Extract the [x, y] coordinate from the center of the cell holding the provided text.  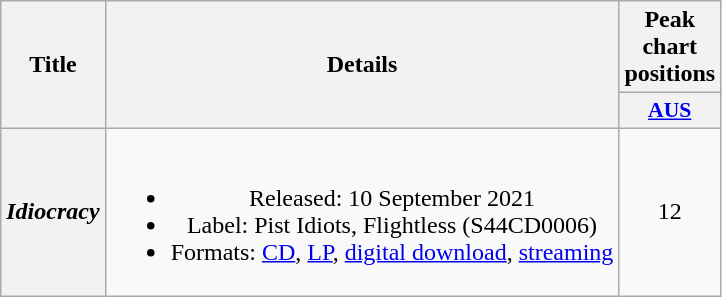
Idiocracy [53, 212]
Peak chart positions [670, 47]
Details [362, 65]
Released: 10 September 2021Label: Pist Idiots, Flightless (S44CD0006)Formats: CD, LP, digital download, streaming [362, 212]
12 [670, 212]
Title [53, 65]
AUS [670, 111]
